Find where the given text appears and provide that cell's center as [X, Y] coordinate. 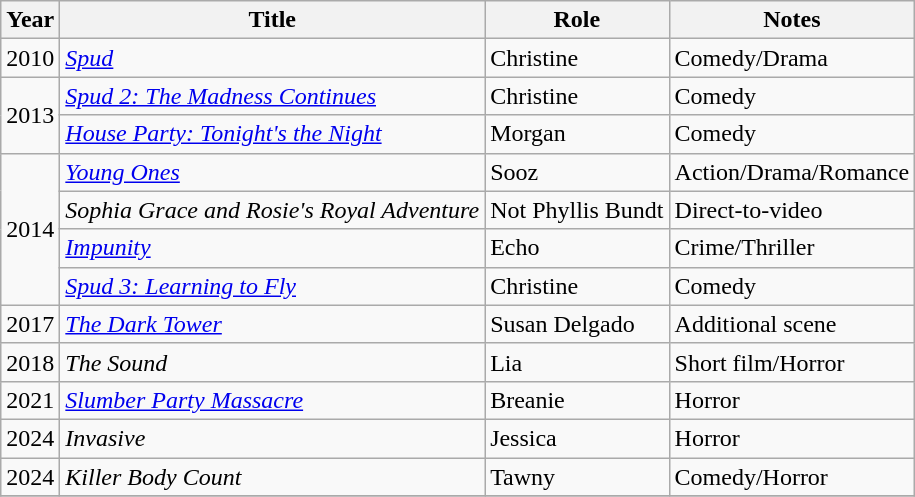
Crime/Thriller [792, 248]
Additional scene [792, 324]
Tawny [577, 477]
2014 [30, 229]
Slumber Party Massacre [272, 400]
Spud [272, 58]
Susan Delgado [577, 324]
Young Ones [272, 172]
The Sound [272, 362]
Direct-to-video [792, 210]
Notes [792, 20]
Title [272, 20]
Sooz [577, 172]
2017 [30, 324]
Spud 3: Learning to Fly [272, 286]
2018 [30, 362]
Action/Drama/Romance [792, 172]
Spud 2: The Madness Continues [272, 96]
Morgan [577, 134]
2010 [30, 58]
Role [577, 20]
2021 [30, 400]
Breanie [577, 400]
Short film/Horror [792, 362]
House Party: Tonight's the Night [272, 134]
Echo [577, 248]
Comedy/Drama [792, 58]
Jessica [577, 438]
Invasive [272, 438]
Comedy/Horror [792, 477]
Impunity [272, 248]
The Dark Tower [272, 324]
2013 [30, 115]
Killer Body Count [272, 477]
Lia [577, 362]
Year [30, 20]
Sophia Grace and Rosie's Royal Adventure [272, 210]
Not Phyllis Bundt [577, 210]
